For the text-containing cell, return its midpoint in [X, Y] coordinate format. 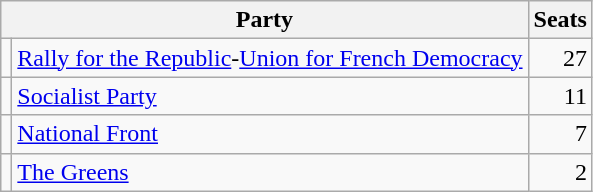
2 [560, 172]
11 [560, 96]
Rally for the Republic-Union for French Democracy [270, 58]
Seats [560, 20]
National Front [270, 134]
Party [264, 20]
The Greens [270, 172]
Socialist Party [270, 96]
7 [560, 134]
27 [560, 58]
